From the cell containing the given text, extract its center point as [x, y] coordinate. 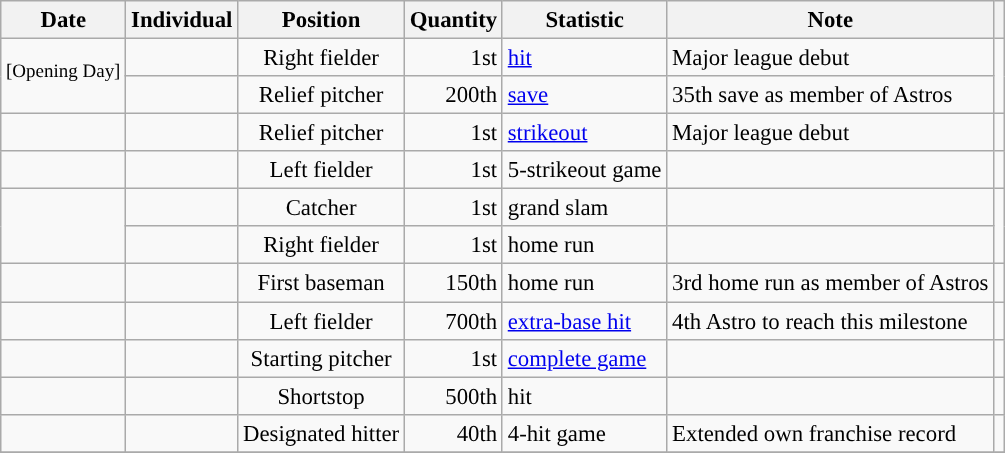
150th [454, 283]
First baseman [322, 283]
Extended own franchise record [830, 433]
Shortstop [322, 396]
grand slam [584, 208]
Statistic [584, 20]
3rd home run as member of Astros [830, 283]
700th [454, 321]
complete game [584, 358]
200th [454, 95]
Catcher [322, 208]
5-strikeout game [584, 170]
40th [454, 433]
Designated hitter [322, 433]
extra-base hit [584, 321]
Individual [182, 20]
500th [454, 396]
4th Astro to reach this milestone [830, 321]
Date [64, 20]
4-hit game [584, 433]
save [584, 95]
Starting pitcher [322, 358]
Note [830, 20]
strikeout [584, 133]
Position [322, 20]
35th save as member of Astros [830, 95]
Quantity [454, 20]
[Opening Day] [64, 76]
